Provide the (x, y) coordinate of the cell's center where the given text is located.  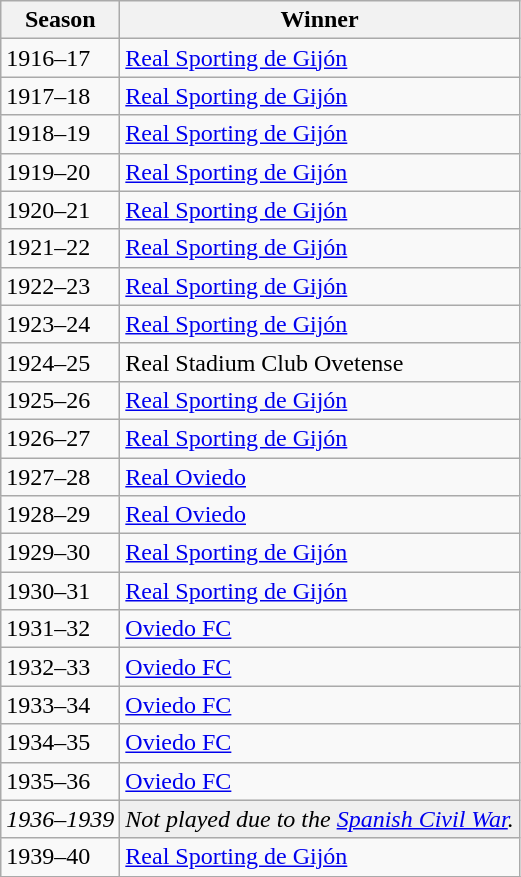
1921–22 (60, 248)
Season (60, 20)
1922–23 (60, 286)
1917–18 (60, 96)
1939–40 (60, 857)
1935–36 (60, 781)
1936–1939 (60, 819)
1933–34 (60, 705)
1918–19 (60, 134)
1931–32 (60, 629)
1923–24 (60, 324)
1927–28 (60, 477)
1925–26 (60, 400)
Real Stadium Club Ovetense (320, 362)
1929–30 (60, 553)
1928–29 (60, 515)
1930–31 (60, 591)
1934–35 (60, 743)
1926–27 (60, 438)
Winner (320, 20)
Not played due to the Spanish Civil War. (320, 819)
1919–20 (60, 172)
1924–25 (60, 362)
1916–17 (60, 58)
1920–21 (60, 210)
1932–33 (60, 667)
